Determine the (X, Y) coordinate at the center of the cell enclosing the given text.  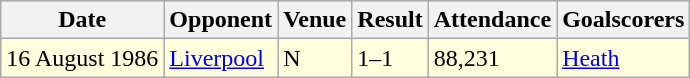
Goalscorers (624, 20)
1–1 (390, 58)
Attendance (492, 20)
Opponent (221, 20)
88,231 (492, 58)
Heath (624, 58)
Venue (315, 20)
Date (82, 20)
16 August 1986 (82, 58)
Liverpool (221, 58)
Result (390, 20)
N (315, 58)
